For the text-containing cell, return its midpoint in (x, y) coordinate format. 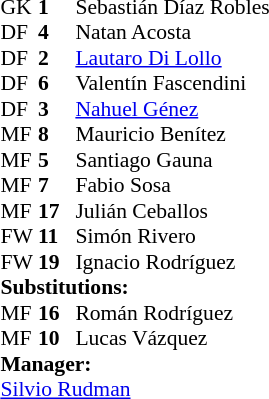
6 (57, 83)
Mauricio Benítez (172, 135)
Substitutions: (134, 287)
Lucas Vázquez (172, 339)
16 (57, 313)
17 (57, 211)
7 (57, 185)
Santiago Gauna (172, 160)
5 (57, 160)
10 (57, 339)
Ignacio Rodríguez (172, 262)
Nahuel Génez (172, 109)
3 (57, 109)
Lautaro Di Lollo (172, 58)
11 (57, 237)
Fabio Sosa (172, 185)
2 (57, 58)
8 (57, 135)
Valentín Fascendini (172, 83)
Simón Rivero (172, 237)
Natan Acosta (172, 33)
19 (57, 262)
Manager: (134, 364)
Julián Ceballos (172, 211)
Román Rodríguez (172, 313)
4 (57, 33)
